Locate the cell with the specified text and output its (X, Y) center coordinate. 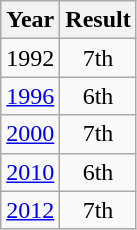
2010 (30, 172)
1996 (30, 96)
Year (30, 20)
2000 (30, 134)
2012 (30, 210)
1992 (30, 58)
Result (98, 20)
